Scan for the cell matching the given text and deliver its (X, Y) coordinate at center. 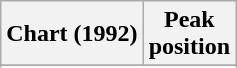
Chart (1992) (72, 34)
Peakposition (189, 34)
